Find where the given text appears and provide that cell's center as (x, y) coordinate. 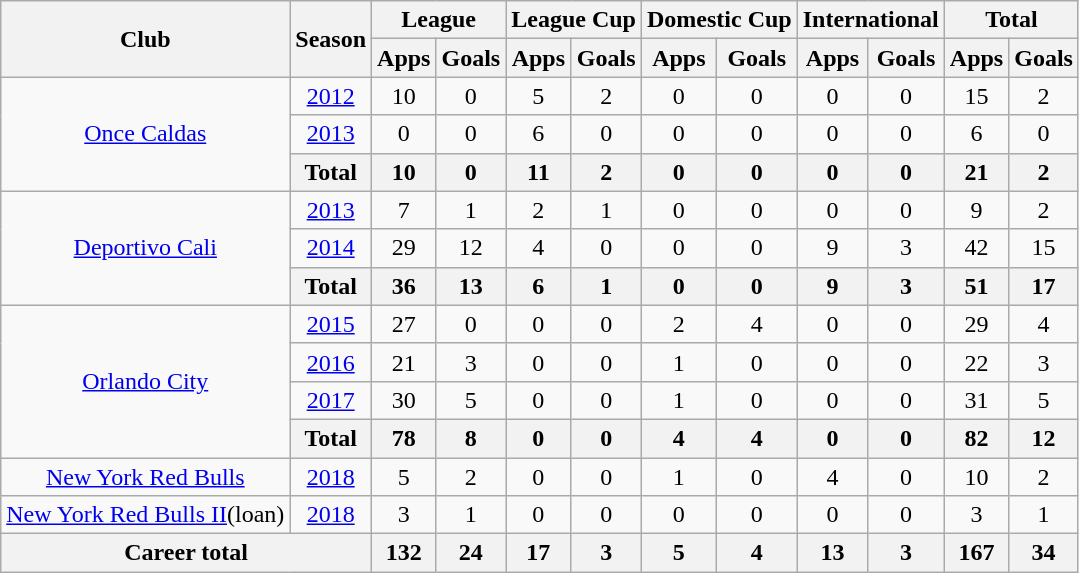
New York Red Bulls II(loan) (146, 515)
167 (976, 553)
2017 (331, 400)
78 (404, 438)
Once Caldas (146, 134)
132 (404, 553)
Orlando City (146, 381)
League (439, 20)
Club (146, 39)
Deportivo Cali (146, 248)
New York Red Bulls (146, 477)
2014 (331, 248)
36 (404, 286)
2012 (331, 96)
League Cup (574, 20)
2015 (331, 324)
31 (976, 400)
Career total (186, 553)
22 (976, 362)
82 (976, 438)
30 (404, 400)
International (870, 20)
7 (404, 210)
42 (976, 248)
27 (404, 324)
11 (538, 172)
Domestic Cup (719, 20)
2016 (331, 362)
24 (471, 553)
51 (976, 286)
Season (331, 39)
34 (1044, 553)
8 (471, 438)
